Return [X, Y] of the center of cell containing provided text 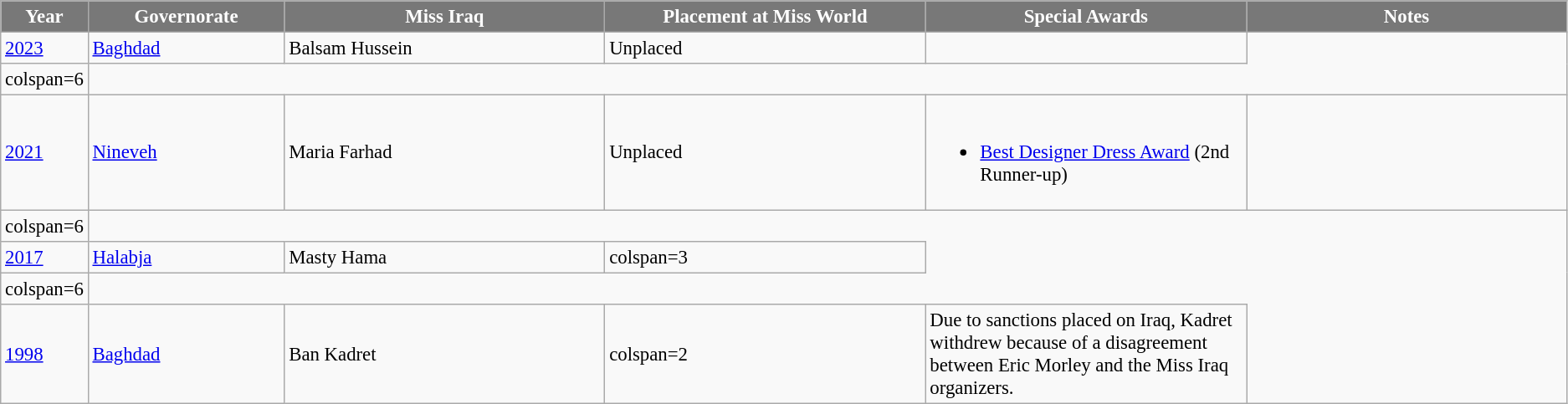
Ban Kadret [445, 355]
Notes [1407, 17]
Masty Hama [445, 257]
Best Designer Dress Award (2nd Runner-up) [1086, 152]
Miss Iraq [445, 17]
2017 [44, 257]
Governorate [186, 17]
Halabja [186, 257]
Due to sanctions placed on Iraq, Kadret withdrew because of a disagreement between Eric Morley and the Miss Iraq organizers. [1086, 355]
Special Awards [1086, 17]
Nineveh [186, 152]
Maria Farhad [445, 152]
Year [44, 17]
1998 [44, 355]
colspan=3 [765, 257]
Placement at Miss World [765, 17]
2021 [44, 152]
Balsam Hussein [445, 49]
2023 [44, 49]
colspan=2 [765, 355]
